Pinpoint the cell where the given text exists, returning its [x, y] midpoint coordinate. 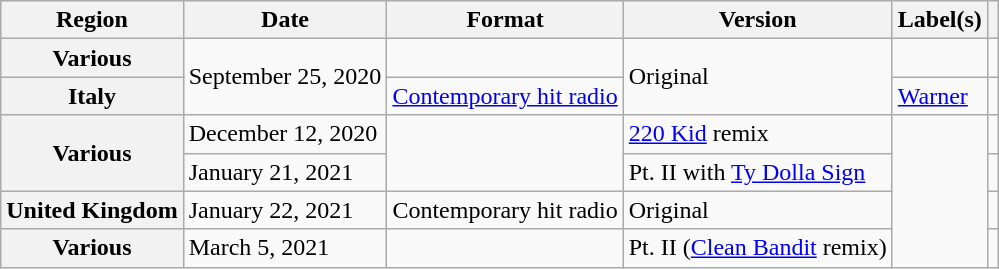
Italy [92, 96]
March 5, 2021 [285, 248]
United Kingdom [92, 210]
Date [285, 20]
Pt. II (Clean Bandit remix) [758, 248]
220 Kid remix [758, 134]
January 22, 2021 [285, 210]
Pt. II with Ty Dolla Sign [758, 172]
Warner [940, 96]
Region [92, 20]
September 25, 2020 [285, 77]
December 12, 2020 [285, 134]
Label(s) [940, 20]
Version [758, 20]
Format [505, 20]
January 21, 2021 [285, 172]
